Provide the [x, y] coordinate of the cell's center where the given text is located.  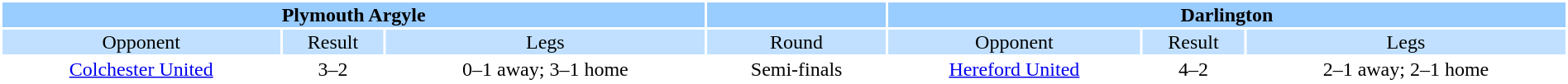
2–1 away; 2–1 home [1406, 69]
Colchester United [141, 69]
Hereford United [1014, 69]
Darlington [1227, 15]
3–2 [332, 69]
Semi-finals [796, 69]
4–2 [1193, 69]
0–1 away; 3–1 home [545, 69]
Round [796, 42]
Plymouth Argyle [354, 15]
